Return the [X, Y] coordinate for the center point of the cell that contains the specified text.  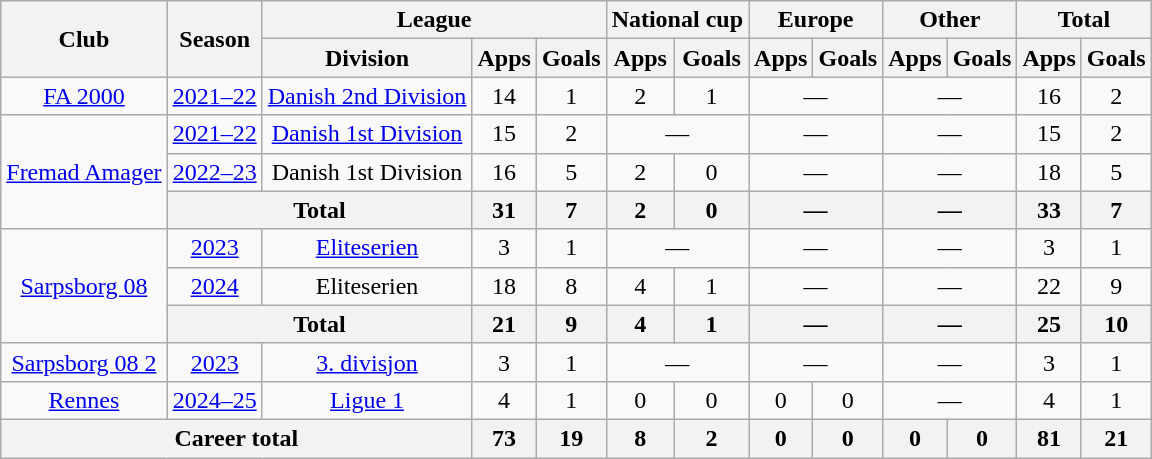
Division [367, 58]
National cup [677, 20]
Career total [236, 438]
10 [1116, 324]
Ligue 1 [367, 400]
Club [84, 39]
33 [1049, 210]
Other [950, 20]
Rennes [84, 400]
22 [1049, 286]
31 [504, 210]
3. divisjon [367, 362]
19 [571, 438]
2024 [214, 286]
25 [1049, 324]
2022–23 [214, 172]
14 [504, 96]
Sarpsborg 08 2 [84, 362]
Season [214, 39]
81 [1049, 438]
Fremad Amager [84, 172]
Europe [816, 20]
League [434, 20]
Sarpsborg 08 [84, 286]
2024–25 [214, 400]
FA 2000 [84, 96]
Danish 2nd Division [367, 96]
73 [504, 438]
